Return the [x, y] coordinate for the center point of the cell that contains the specified text.  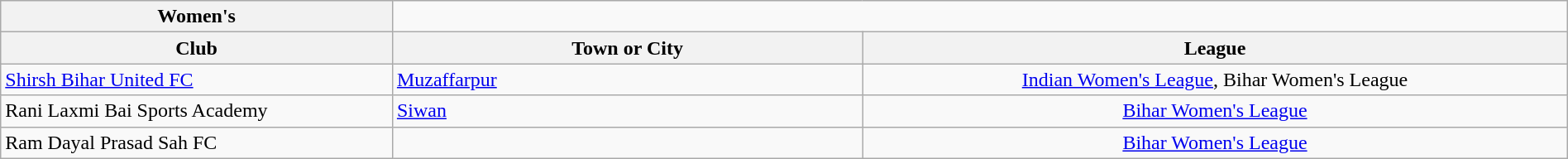
Rani Laxmi Bai Sports Academy [197, 111]
Town or City [627, 48]
League [1216, 48]
Muzaffarpur [627, 79]
Shirsh Bihar United FC [197, 79]
Ram Dayal Prasad Sah FC [197, 142]
Indian Women's League, Bihar Women's League [1216, 79]
Women's [197, 17]
Club [197, 48]
Siwan [627, 111]
